From the cell containing the given text, extract its center point as [x, y] coordinate. 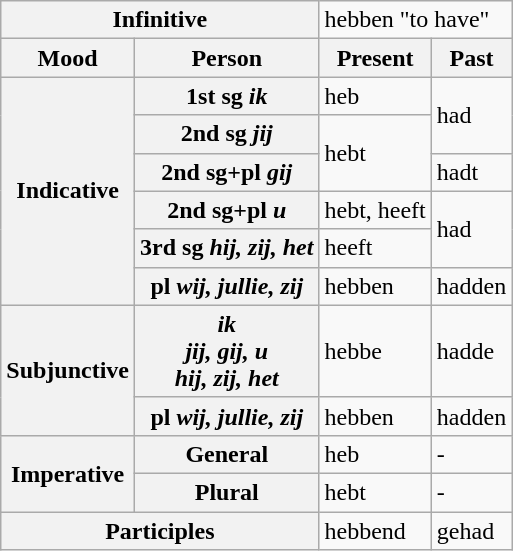
Infinitive [160, 20]
2nd sg+pl u [227, 210]
heeft [375, 248]
2nd sg+pl gij [227, 172]
hebbe [375, 351]
Mood [68, 58]
gehad [471, 531]
General [227, 454]
1st sg ik [227, 96]
Person [227, 58]
Imperative [68, 473]
hebben "to have" [416, 20]
hebt, heeft [375, 210]
Participles [160, 531]
2nd sg jij [227, 134]
Subjunctive [68, 370]
3rd sg hij, zij, het [227, 248]
Present [375, 58]
Indicative [68, 191]
hadt [471, 172]
Past [471, 58]
hebbend [375, 531]
Plural [227, 492]
hadde [471, 351]
ikjij, gij, uhij, zij, het [227, 351]
